From the cell containing the given text, extract its center point as (X, Y) coordinate. 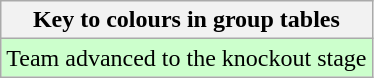
Key to colours in group tables (186, 20)
Team advanced to the knockout stage (186, 58)
